For the text-containing cell, return its midpoint in [x, y] coordinate format. 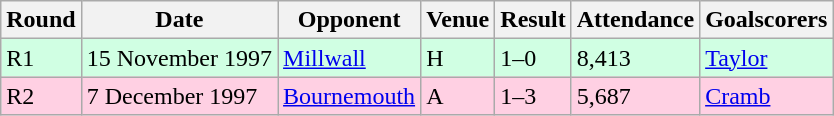
Millwall [350, 58]
Venue [458, 20]
R2 [41, 96]
8,413 [635, 58]
Bournemouth [350, 96]
Cramb [766, 96]
1–3 [533, 96]
Date [179, 20]
Round [41, 20]
R1 [41, 58]
7 December 1997 [179, 96]
Result [533, 20]
H [458, 58]
Goalscorers [766, 20]
Attendance [635, 20]
5,687 [635, 96]
Taylor [766, 58]
1–0 [533, 58]
15 November 1997 [179, 58]
A [458, 96]
Opponent [350, 20]
